Output the (x, y) coordinate of the center of the cell containing the given text.  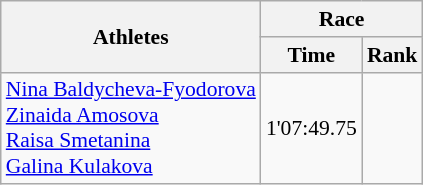
Rank (392, 55)
Race (342, 19)
1'07:49.75 (312, 128)
Nina Baldycheva-FyodorovaZinaida AmosovaRaisa SmetaninaGalina Kulakova (131, 128)
Athletes (131, 36)
Time (312, 55)
